Search for the cell housing the specified text and yield its (X, Y) center coordinate. 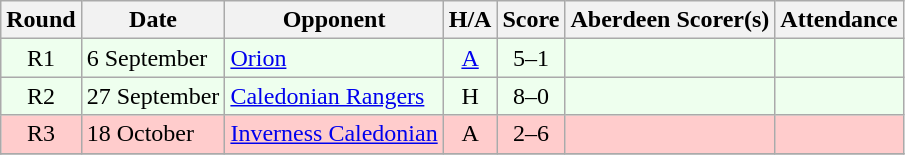
5–1 (531, 58)
2–6 (531, 134)
Date (153, 20)
Opponent (334, 20)
Score (531, 20)
R1 (41, 58)
Caledonian Rangers (334, 96)
Inverness Caledonian (334, 134)
H/A (470, 20)
R2 (41, 96)
Orion (334, 58)
Aberdeen Scorer(s) (670, 20)
H (470, 96)
6 September (153, 58)
18 October (153, 134)
27 September (153, 96)
8–0 (531, 96)
Round (41, 20)
R3 (41, 134)
Attendance (839, 20)
